Provide the [X, Y] coordinate of the cell's center where the given text is located.  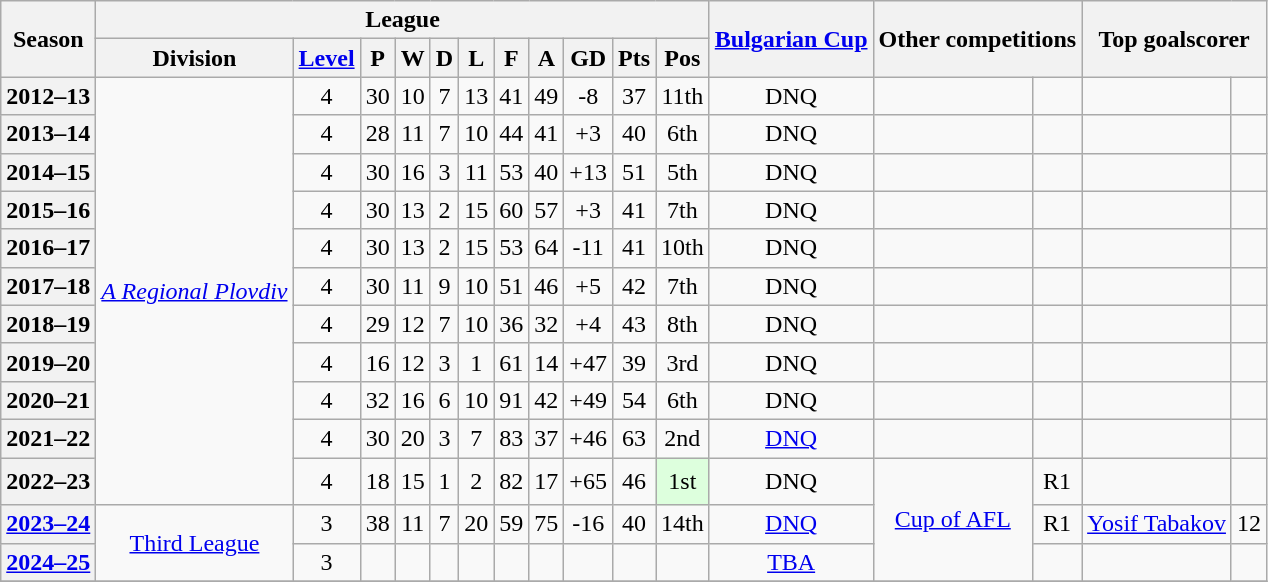
Season [48, 39]
TBA [791, 562]
W [412, 58]
43 [634, 324]
64 [546, 248]
17 [546, 482]
-16 [588, 524]
2013–14 [48, 134]
Top goalscorer [1174, 39]
+47 [588, 362]
2017–18 [48, 286]
29 [378, 324]
P [378, 58]
1st [683, 482]
Level [326, 58]
2019–20 [48, 362]
82 [512, 482]
14 [546, 362]
57 [546, 210]
Third League [194, 543]
2021–22 [48, 438]
2014–15 [48, 172]
+4 [588, 324]
38 [378, 524]
5th [683, 172]
GD [588, 58]
91 [512, 400]
D [444, 58]
60 [512, 210]
A Regional Plovdiv [194, 291]
Bulgarian Cup [791, 39]
+5 [588, 286]
Division [194, 58]
54 [634, 400]
39 [634, 362]
Yosif Tabakov [1157, 524]
11th [683, 96]
28 [378, 134]
2023–24 [48, 524]
2018–19 [48, 324]
36 [512, 324]
2nd [683, 438]
Pos [683, 58]
2012–13 [48, 96]
L [476, 58]
59 [512, 524]
14th [683, 524]
18 [378, 482]
10th [683, 248]
9 [444, 286]
A [546, 58]
+46 [588, 438]
2015–16 [48, 210]
49 [546, 96]
8th [683, 324]
3rd [683, 362]
2024–25 [48, 562]
+65 [588, 482]
Pts [634, 58]
2016–17 [48, 248]
44 [512, 134]
83 [512, 438]
75 [546, 524]
6 [444, 400]
-8 [588, 96]
2022–23 [48, 482]
F [512, 58]
+49 [588, 400]
63 [634, 438]
2020–21 [48, 400]
-11 [588, 248]
Other competitions [978, 39]
Cup of AFL [953, 520]
61 [512, 362]
League [402, 20]
+13 [588, 172]
